For the text-containing cell, return its midpoint in [x, y] coordinate format. 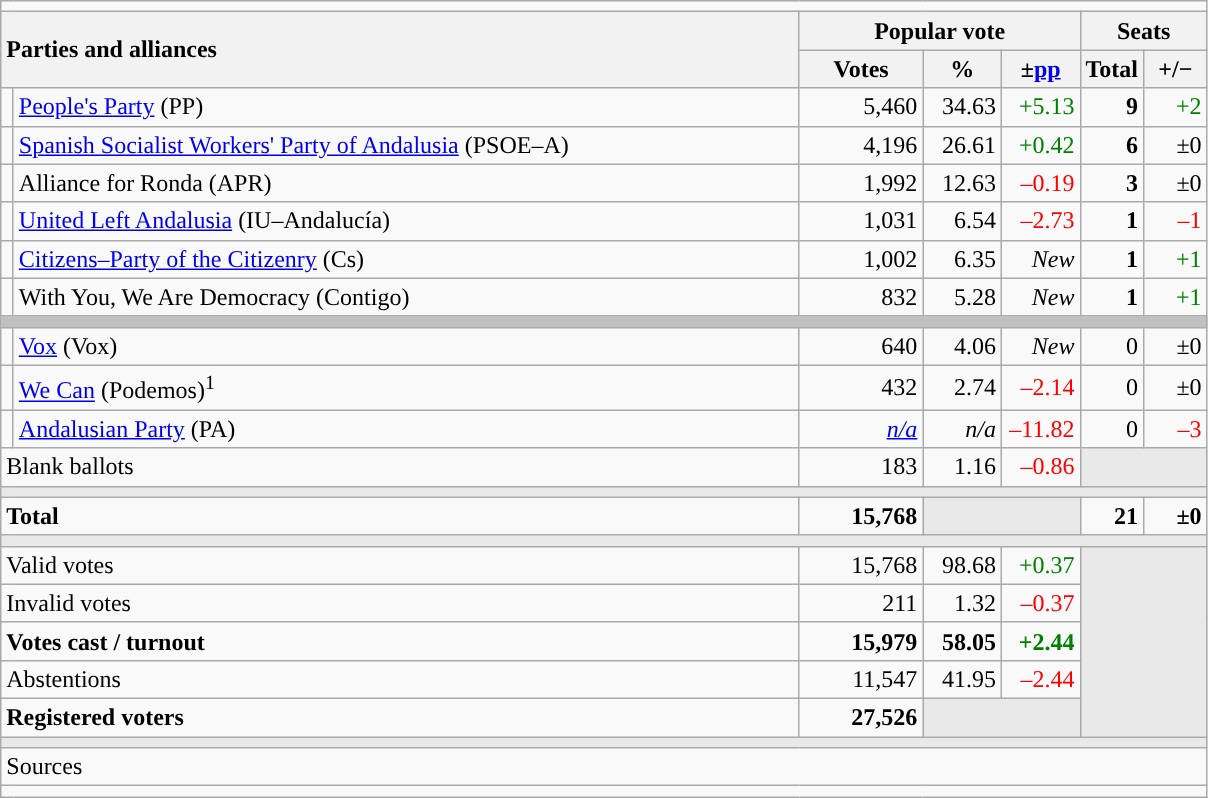
±pp [1040, 69]
5,460 [861, 107]
2.74 [962, 388]
Andalusian Party (PA) [406, 429]
6 [1112, 145]
–2.14 [1040, 388]
People's Party (PP) [406, 107]
211 [861, 603]
5.28 [962, 297]
Valid votes [400, 565]
27,526 [861, 718]
9 [1112, 107]
–0.37 [1040, 603]
4,196 [861, 145]
With You, We Are Democracy (Contigo) [406, 297]
We Can (Podemos)1 [406, 388]
1.16 [962, 467]
–0.86 [1040, 467]
% [962, 69]
Parties and alliances [400, 50]
+/− [1176, 69]
1,002 [861, 259]
1.32 [962, 603]
432 [861, 388]
+0.37 [1040, 565]
Invalid votes [400, 603]
Popular vote [940, 31]
6.54 [962, 221]
–11.82 [1040, 429]
832 [861, 297]
+2 [1176, 107]
–1 [1176, 221]
1,992 [861, 183]
United Left Andalusia (IU–Andalucía) [406, 221]
+0.42 [1040, 145]
–3 [1176, 429]
1,031 [861, 221]
Blank ballots [400, 467]
Seats [1144, 31]
Vox (Vox) [406, 346]
26.61 [962, 145]
21 [1112, 516]
Citizens–Party of the Citizenry (Cs) [406, 259]
12.63 [962, 183]
+2.44 [1040, 641]
Sources [604, 767]
–2.73 [1040, 221]
Registered voters [400, 718]
11,547 [861, 679]
41.95 [962, 679]
98.68 [962, 565]
15,979 [861, 641]
34.63 [962, 107]
183 [861, 467]
3 [1112, 183]
4.06 [962, 346]
640 [861, 346]
58.05 [962, 641]
Spanish Socialist Workers' Party of Andalusia (PSOE–A) [406, 145]
+5.13 [1040, 107]
Abstentions [400, 679]
–2.44 [1040, 679]
Votes cast / turnout [400, 641]
Votes [861, 69]
Alliance for Ronda (APR) [406, 183]
6.35 [962, 259]
–0.19 [1040, 183]
